Capture the cell that displays the provided text and extract its (x, y) central coordinate. 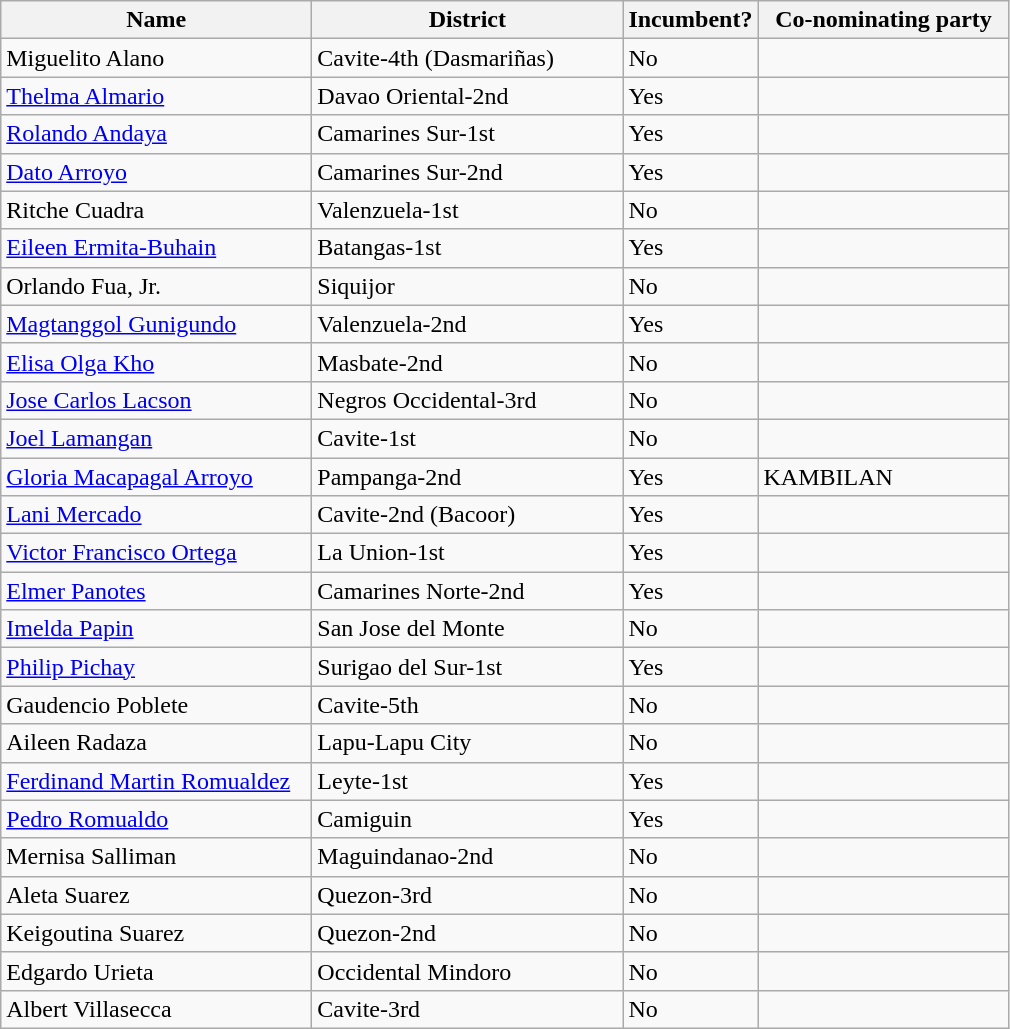
Elmer Panotes (156, 591)
Jose Carlos Lacson (156, 400)
Thelma Almario (156, 96)
Cavite-3rd (468, 1009)
Valenzuela-2nd (468, 324)
Camiguin (468, 819)
Incumbent? (690, 20)
Joel Lamangan (156, 438)
Camarines Sur-1st (468, 134)
Maguindanao-2nd (468, 857)
Quezon-2nd (468, 933)
Dato Arroyo (156, 172)
Camarines Norte-2nd (468, 591)
Miguelito Alano (156, 58)
Ferdinand Martin Romualdez (156, 781)
Orlando Fua, Jr. (156, 286)
Cavite-1st (468, 438)
Mernisa Salliman (156, 857)
Victor Francisco Ortega (156, 553)
Aileen Radaza (156, 743)
Surigao del Sur-1st (468, 667)
Cavite-2nd (Bacoor) (468, 515)
San Jose del Monte (468, 629)
Quezon-3rd (468, 895)
Philip Pichay (156, 667)
Davao Oriental-2nd (468, 96)
District (468, 20)
Co-nominating party (884, 20)
Leyte-1st (468, 781)
Eileen Ermita-Buhain (156, 248)
Lapu-Lapu City (468, 743)
Ritche Cuadra (156, 210)
KAMBILAN (884, 477)
Edgardo Urieta (156, 971)
Albert Villasecca (156, 1009)
Magtanggol Gunigundo (156, 324)
Cavite-5th (468, 705)
Valenzuela-1st (468, 210)
Occidental Mindoro (468, 971)
Negros Occidental-3rd (468, 400)
Pampanga-2nd (468, 477)
Pedro Romualdo (156, 819)
Cavite-4th (Dasmariñas) (468, 58)
Gaudencio Poblete (156, 705)
Masbate-2nd (468, 362)
Elisa Olga Kho (156, 362)
Rolando Andaya (156, 134)
Lani Mercado (156, 515)
La Union-1st (468, 553)
Imelda Papin (156, 629)
Aleta Suarez (156, 895)
Name (156, 20)
Camarines Sur-2nd (468, 172)
Keigoutina Suarez (156, 933)
Batangas-1st (468, 248)
Gloria Macapagal Arroyo (156, 477)
Siquijor (468, 286)
